Return the (X, Y) coordinate for the center point of the cell that contains the specified text.  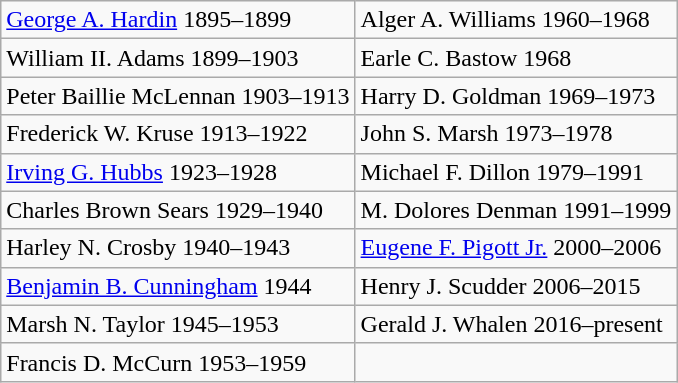
Eugene F. Pigott Jr. 2000–2006 (516, 248)
Earle C. Bastow 1968 (516, 58)
Francis D. McCurn 1953–1959 (178, 362)
M. Dolores Denman 1991–1999 (516, 210)
Peter Baillie McLennan 1903–1913 (178, 96)
William II. Adams 1899–1903 (178, 58)
Alger A. Williams 1960–1968 (516, 20)
Henry J. Scudder 2006–2015 (516, 286)
Charles Brown Sears 1929–1940 (178, 210)
Benjamin B. Cunningham 1944 (178, 286)
Irving G. Hubbs 1923–1928 (178, 172)
Harley N. Crosby 1940–1943 (178, 248)
Marsh N. Taylor 1945–1953 (178, 324)
John S. Marsh 1973–1978 (516, 134)
Gerald J. Whalen 2016–present (516, 324)
Michael F. Dillon 1979–1991 (516, 172)
George A. Hardin 1895–1899 (178, 20)
Harry D. Goldman 1969–1973 (516, 96)
Frederick W. Kruse 1913–1922 (178, 134)
